Detect which cell encompasses the target text, then output its [X, Y] center coordinate. 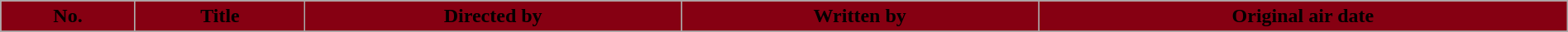
No. [68, 16]
Title [220, 16]
Directed by [493, 16]
Written by [860, 16]
Original air date [1303, 16]
